Return the (x, y) coordinate for the center point of the cell that contains the specified text.  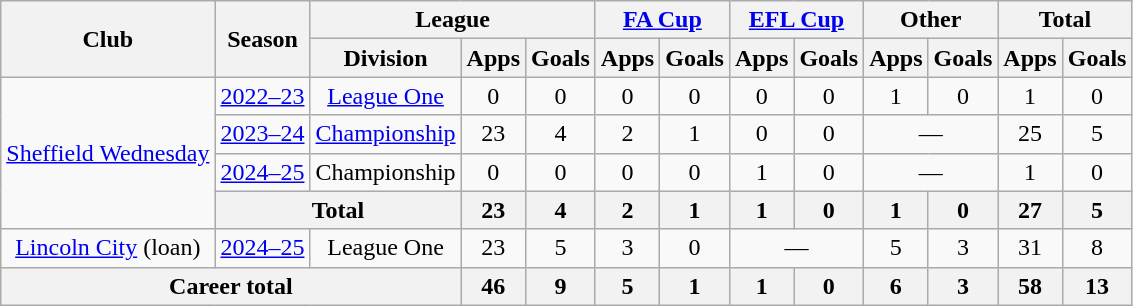
Other (931, 20)
27 (1030, 210)
2023–24 (262, 134)
Career total (231, 286)
League (452, 20)
Season (262, 39)
Sheffield Wednesday (108, 153)
8 (1097, 248)
13 (1097, 286)
Club (108, 39)
Division (386, 58)
6 (896, 286)
Lincoln City (loan) (108, 248)
FA Cup (662, 20)
46 (493, 286)
58 (1030, 286)
2022–23 (262, 96)
EFL Cup (796, 20)
25 (1030, 134)
9 (561, 286)
31 (1030, 248)
